Detect which cell encompasses the target text, then output its (X, Y) center coordinate. 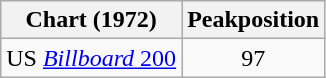
Peakposition (254, 20)
US Billboard 200 (92, 58)
97 (254, 58)
Chart (1972) (92, 20)
